Determine the (X, Y) coordinate at the center of the cell enclosing the given text.  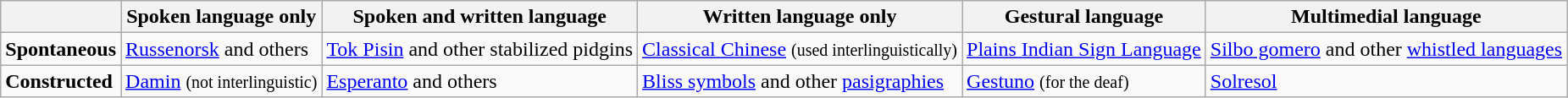
Silbo gomero and other whistled languages (1386, 49)
Solresol (1386, 81)
Constructed (61, 81)
Classical Chinese (used interlinguistically) (800, 49)
Spoken and written language (479, 17)
Russenorsk and others (222, 49)
Esperanto and others (479, 81)
Tok Pisin and other stabilized pidgins (479, 49)
Multimedial language (1386, 17)
Gestuno (for the deaf) (1084, 81)
Spontaneous (61, 49)
Spoken language only (222, 17)
Plains Indian Sign Language (1084, 49)
Damin (not interlinguistic) (222, 81)
Written language only (800, 17)
Gestural language (1084, 17)
Bliss symbols and other pasigraphies (800, 81)
